For the text-containing cell, return its midpoint in (x, y) coordinate format. 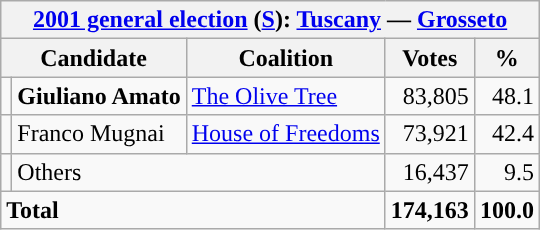
73,921 (430, 134)
2001 general election (S): Tuscany — Grosseto (270, 20)
Votes (430, 58)
Candidate (94, 58)
The Olive Tree (286, 96)
% (506, 58)
Franco Mugnai (99, 134)
83,805 (430, 96)
Coalition (286, 58)
42.4 (506, 134)
Others (198, 172)
Giuliano Amato (99, 96)
16,437 (430, 172)
48.1 (506, 96)
House of Freedoms (286, 134)
174,163 (430, 210)
100.0 (506, 210)
Total (194, 210)
9.5 (506, 172)
